From the cell containing the given text, extract its center point as (x, y) coordinate. 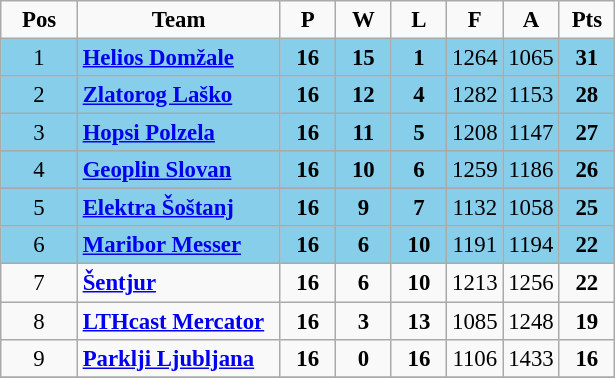
1264 (475, 58)
1248 (531, 321)
Hopsi Polzela (178, 133)
Helios Domžale (178, 58)
F (475, 20)
Elektra Šoštanj (178, 208)
1208 (475, 133)
A (531, 20)
13 (419, 321)
27 (587, 133)
Zlatorog Laško (178, 95)
11 (364, 133)
1147 (531, 133)
1191 (475, 245)
Geoplin Slovan (178, 170)
Maribor Messer (178, 245)
W (364, 20)
26 (587, 170)
1213 (475, 283)
1132 (475, 208)
25 (587, 208)
Team (178, 20)
P (308, 20)
1433 (531, 358)
1065 (531, 58)
Šentjur (178, 283)
0 (364, 358)
1259 (475, 170)
1058 (531, 208)
2 (40, 95)
1106 (475, 358)
1085 (475, 321)
28 (587, 95)
1153 (531, 95)
1282 (475, 95)
1194 (531, 245)
Parklji Ljubljana (178, 358)
1186 (531, 170)
1256 (531, 283)
19 (587, 321)
Pos (40, 20)
15 (364, 58)
8 (40, 321)
L (419, 20)
Pts (587, 20)
31 (587, 58)
12 (364, 95)
LTHcast Mercator (178, 321)
